Return the (X, Y) coordinate for the center point of the cell that contains the specified text.  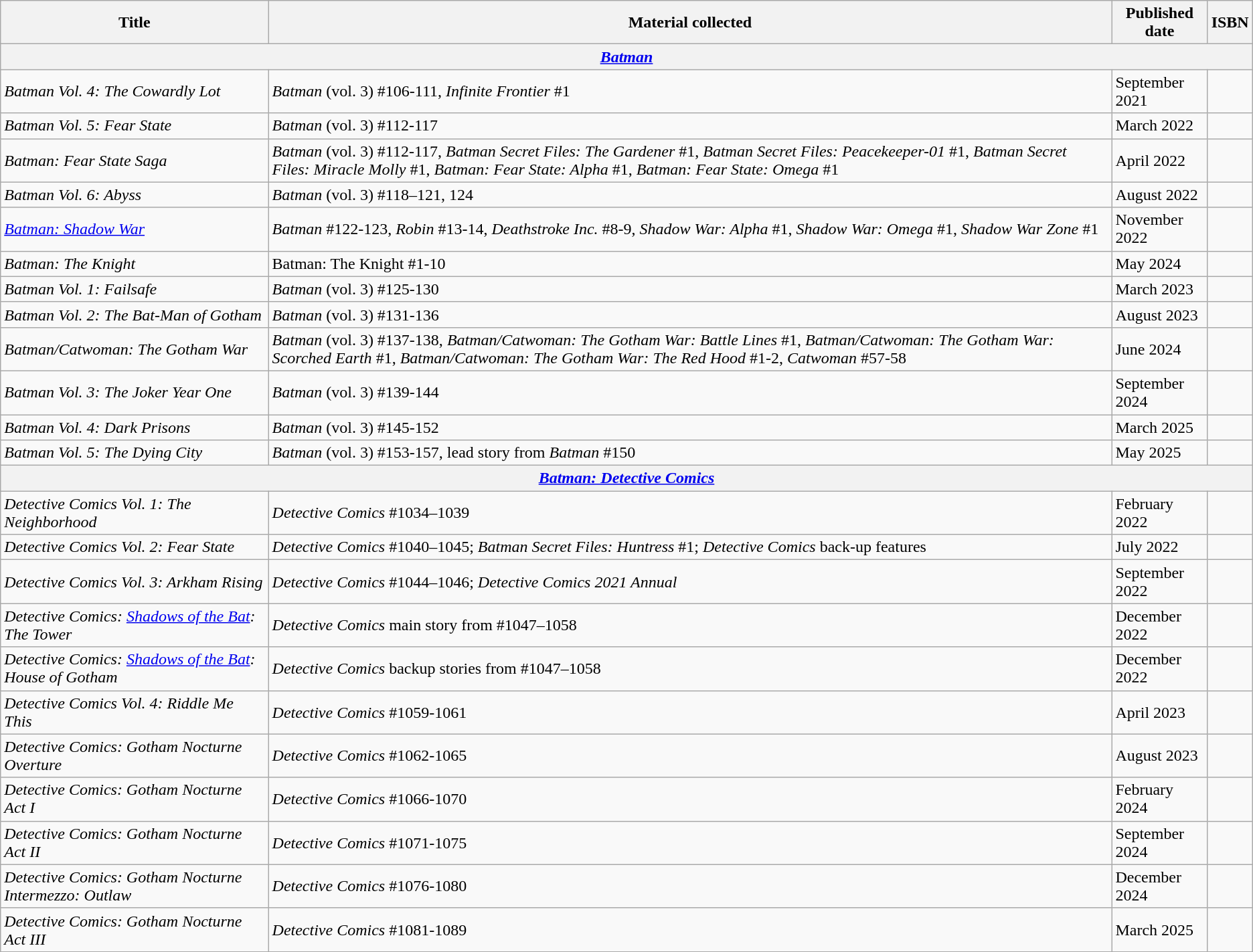
Batman (vol. 3) #112-117 (690, 126)
Batman Vol. 4: The Cowardly Lot (135, 91)
Detective Comics: Shadows of the Bat: House of Gotham (135, 669)
Title (135, 23)
Batman (vol. 3) #139-144 (690, 392)
Detective Comics backup stories from #1047–1058 (690, 669)
Batman (vol. 3) #118–121, 124 (690, 195)
March 2022 (1159, 126)
Detective Comics: Gotham Nocturne Act III (135, 930)
April 2023 (1159, 712)
Detective Comics Vol. 4: Riddle Me This (135, 712)
Batman: Shadow War (135, 229)
Detective Comics #1062-1065 (690, 756)
July 2022 (1159, 547)
May 2025 (1159, 453)
Batman Vol. 1: Failsafe (135, 289)
Batman (vol. 3) #125-130 (690, 289)
Batman #122-123, Robin #13-14, Deathstroke Inc. #8-9, Shadow War: Alpha #1, Shadow War: Omega #1, Shadow War Zone #1 (690, 229)
Detective Comics #1066-1070 (690, 799)
September 2022 (1159, 582)
Detective Comics: Shadows of the Bat: The Tower (135, 625)
Batman Vol. 6: Abyss (135, 195)
Detective Comics: Gotham Nocturne Intermezzo: Outlaw (135, 886)
June 2024 (1159, 349)
March 2023 (1159, 289)
Batman: The Knight #1-10 (690, 264)
Detective Comics: Gotham Nocturne Act I (135, 799)
Batman: Fear State Saga (135, 161)
Batman: Detective Comics (626, 478)
Batman (vol. 3) #145-152 (690, 427)
Batman Vol. 2: The Bat-Man of Gotham (135, 314)
Detective Comics #1076-1080 (690, 886)
Batman (vol. 3) #131-136 (690, 314)
Detective Comics #1044–1046; Detective Comics 2021 Annual (690, 582)
Detective Comics: Gotham Nocturne Overture (135, 756)
Batman Vol. 5: Fear State (135, 126)
April 2022 (1159, 161)
Detective Comics #1081-1089 (690, 930)
Batman Vol. 3: The Joker Year One (135, 392)
Detective Comics Vol. 1: The Neighborhood (135, 512)
Detective Comics #1059-1061 (690, 712)
September 2021 (1159, 91)
August 2022 (1159, 195)
ISBN (1230, 23)
Batman (vol. 3) #106-111, Infinite Frontier #1 (690, 91)
Detective Comics Vol. 3: Arkham Rising (135, 582)
Detective Comics #1071-1075 (690, 843)
Published date (1159, 23)
February 2022 (1159, 512)
Batman (vol. 3) #153-157, lead story from Batman #150 (690, 453)
February 2024 (1159, 799)
Detective Comics: Gotham Nocturne Act II (135, 843)
Batman: The Knight (135, 264)
Detective Comics #1034–1039 (690, 512)
Detective Comics #1040–1045; Batman Secret Files: Huntress #1; Detective Comics back-up features (690, 547)
Batman/Catwoman: The Gotham War (135, 349)
November 2022 (1159, 229)
December 2024 (1159, 886)
Detective Comics Vol. 2: Fear State (135, 547)
Detective Comics main story from #1047–1058 (690, 625)
May 2024 (1159, 264)
Material collected (690, 23)
Batman Vol. 5: The Dying City (135, 453)
Batman Vol. 4: Dark Prisons (135, 427)
Batman (626, 57)
